Return [X, Y] of the center of cell containing provided text 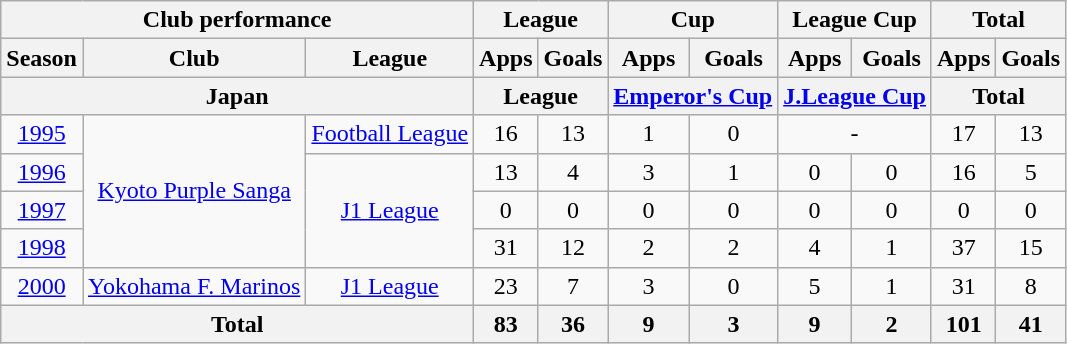
1996 [42, 172]
36 [573, 324]
Club performance [238, 20]
Cup [693, 20]
2000 [42, 286]
23 [506, 286]
101 [963, 324]
17 [963, 134]
83 [506, 324]
7 [573, 286]
1995 [42, 134]
J.League Cup [855, 96]
Japan [238, 96]
Season [42, 58]
Football League [390, 134]
League Cup [855, 20]
37 [963, 248]
12 [573, 248]
41 [1031, 324]
Kyoto Purple Sanga [194, 191]
15 [1031, 248]
1998 [42, 248]
8 [1031, 286]
- [855, 134]
1997 [42, 210]
Club [194, 58]
Emperor's Cup [693, 96]
Yokohama F. Marinos [194, 286]
